Return [x, y] of the center of cell containing provided text 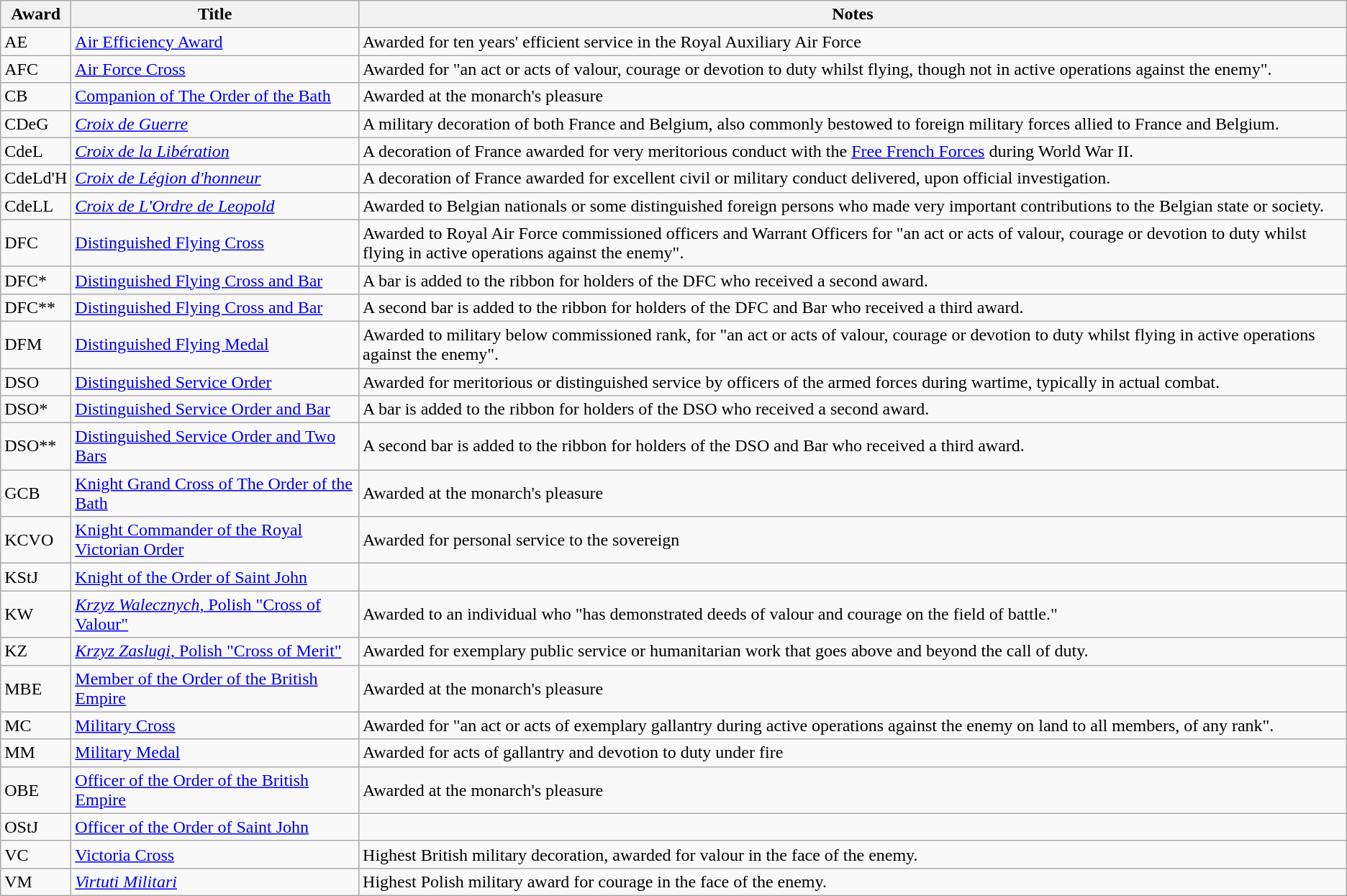
A second bar is added to the ribbon for holders of the DSO and Bar who received a third award. [853, 446]
A second bar is added to the ribbon for holders of the DFC and Bar who received a third award. [853, 307]
Air Force Cross [215, 69]
Notes [853, 14]
DSO* [36, 409]
Award [36, 14]
Title [215, 14]
MM [36, 753]
CdeL [36, 151]
CB [36, 96]
Awarded for meritorious or distinguished service by officers of the armed forces during wartime, typically in actual combat. [853, 382]
Knight Commander of the Royal Victorian Order [215, 540]
A military decoration of both France and Belgium, also commonly bestowed to foreign military forces allied to France and Belgium. [853, 124]
Distinguished Service Order and Bar [215, 409]
AE [36, 42]
DFC** [36, 307]
Companion of The Order of the Bath [215, 96]
Air Efficiency Award [215, 42]
Distinguished Flying Medal [215, 344]
Military Medal [215, 753]
CdeLd'H [36, 178]
Croix de Légion d'honneur [215, 178]
KZ [36, 651]
Croix de L'Ordre de Leopold [215, 206]
Awarded for personal service to the sovereign [853, 540]
MC [36, 725]
Officer of the Order of the British Empire [215, 790]
OBE [36, 790]
Distinguished Service Order and Two Bars [215, 446]
Distinguished Flying Cross [215, 243]
Officer of the Order of Saint John [215, 827]
Awarded for acts of gallantry and devotion to duty under fire [853, 753]
DFC* [36, 280]
Victoria Cross [215, 854]
KCVO [36, 540]
Military Cross [215, 725]
KStJ [36, 577]
A decoration of France awarded for very meritorious conduct with the Free French Forces during World War II. [853, 151]
GCB [36, 494]
OStJ [36, 827]
Croix de la Libération [215, 151]
Virtuti Militari [215, 882]
AFC [36, 69]
VC [36, 854]
VM [36, 882]
Awarded for exemplary public service or humanitarian work that goes above and beyond the call of duty. [853, 651]
Highest British military decoration, awarded for valour in the face of the enemy. [853, 854]
Awarded for ten years' efficient service in the Royal Auxiliary Air Force [853, 42]
A bar is added to the ribbon for holders of the DSO who received a second award. [853, 409]
Knight of the Order of Saint John [215, 577]
Krzyz Zaslugi, Polish "Cross of Merit" [215, 651]
DFM [36, 344]
Awarded for "an act or acts of exemplary gallantry during active operations against the enemy on land to all members, of any rank". [853, 725]
Croix de Guerre [215, 124]
A bar is added to the ribbon for holders of the DFC who received a second award. [853, 280]
Awarded to Belgian nationals or some distinguished foreign persons who made very important contributions to the Belgian state or society. [853, 206]
DFC [36, 243]
DSO [36, 382]
DSO** [36, 446]
Highest Polish military award for courage in the face of the enemy. [853, 882]
Knight Grand Cross of The Order of the Bath [215, 494]
Awarded to an individual who "has demonstrated deeds of valour and courage on the field of battle." [853, 615]
Distinguished Service Order [215, 382]
MBE [36, 688]
A decoration of France awarded for excellent civil or military conduct delivered, upon official investigation. [853, 178]
Member of the Order of the British Empire [215, 688]
Awarded for "an act or acts of valour, courage or devotion to duty whilst flying, though not in active operations against the enemy". [853, 69]
CdeLL [36, 206]
CDeG [36, 124]
Krzyz Walecznych, Polish "Cross of Valour" [215, 615]
KW [36, 615]
